Search for the cell housing the specified text and yield its [X, Y] center coordinate. 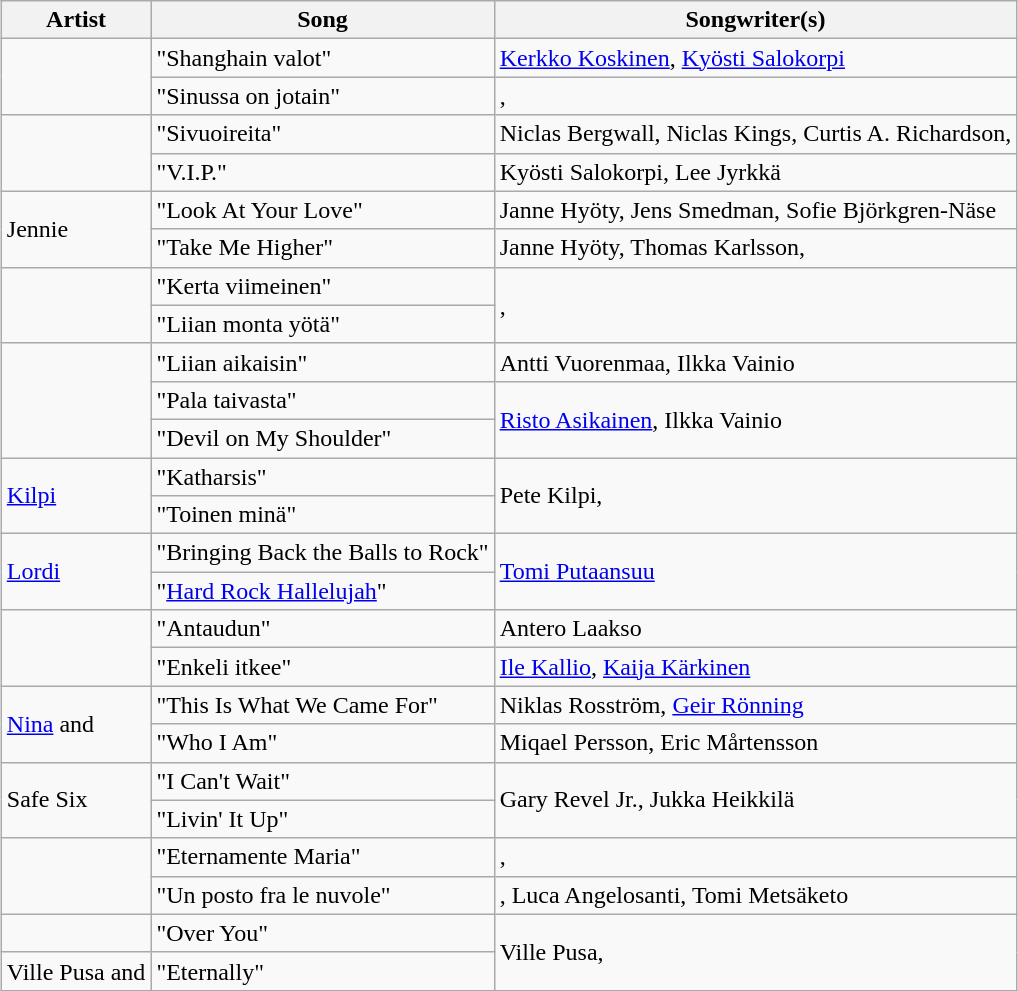
"Toinen minä" [322, 515]
Safe Six [76, 800]
Jennie [76, 229]
Lordi [76, 572]
Kyösti Salokorpi, Lee Jyrkkä [756, 172]
Miqael Persson, Eric Mårtensson [756, 743]
"Liian aikaisin" [322, 362]
Ile Kallio, Kaija Kärkinen [756, 667]
Niklas Rosström, Geir Rönning [756, 705]
Songwriter(s) [756, 20]
Antti Vuorenmaa, Ilkka Vainio [756, 362]
"Kerta viimeinen" [322, 286]
Ville Pusa, [756, 952]
Risto Asikainen, Ilkka Vainio [756, 419]
"Sinussa on jotain" [322, 96]
"I Can't Wait" [322, 781]
"Bringing Back the Balls to Rock" [322, 553]
"Pala taivasta" [322, 400]
"Enkeli itkee" [322, 667]
"Shanghain valot" [322, 58]
"Eternamente Maria" [322, 857]
Kilpi [76, 496]
Niclas Bergwall, Niclas Kings, Curtis A. Richardson, [756, 134]
Song [322, 20]
"Katharsis" [322, 477]
Gary Revel Jr., Jukka Heikkilä [756, 800]
"Who I Am" [322, 743]
Ville Pusa and [76, 971]
Antero Laakso [756, 629]
"This Is What We Came For" [322, 705]
Pete Kilpi, [756, 496]
Janne Hyöty, Jens Smedman, Sofie Björkgren-Näse [756, 210]
"V.I.P." [322, 172]
"Devil on My Shoulder" [322, 438]
Janne Hyöty, Thomas Karlsson, [756, 248]
"Hard Rock Hallelujah" [322, 591]
Tomi Putaansuu [756, 572]
"Look At Your Love" [322, 210]
"Un posto fra le nuvole" [322, 895]
"Sivuoireita" [322, 134]
"Antaudun" [322, 629]
Artist [76, 20]
Nina and [76, 724]
"Liian monta yötä" [322, 324]
, Luca Angelosanti, Tomi Metsäketo [756, 895]
"Eternally" [322, 971]
"Over You" [322, 933]
"Livin' It Up" [322, 819]
"Take Me Higher" [322, 248]
Kerkko Koskinen, Kyösti Salokorpi [756, 58]
